Extract the (X, Y) coordinate from the center of the cell holding the provided text.  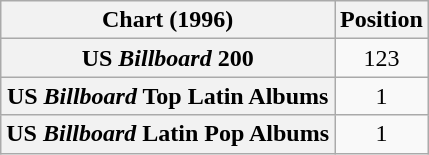
123 (382, 58)
US Billboard Latin Pop Albums (168, 134)
Chart (1996) (168, 20)
US Billboard Top Latin Albums (168, 96)
Position (382, 20)
US Billboard 200 (168, 58)
